Return (X, Y) of the center of cell containing provided text 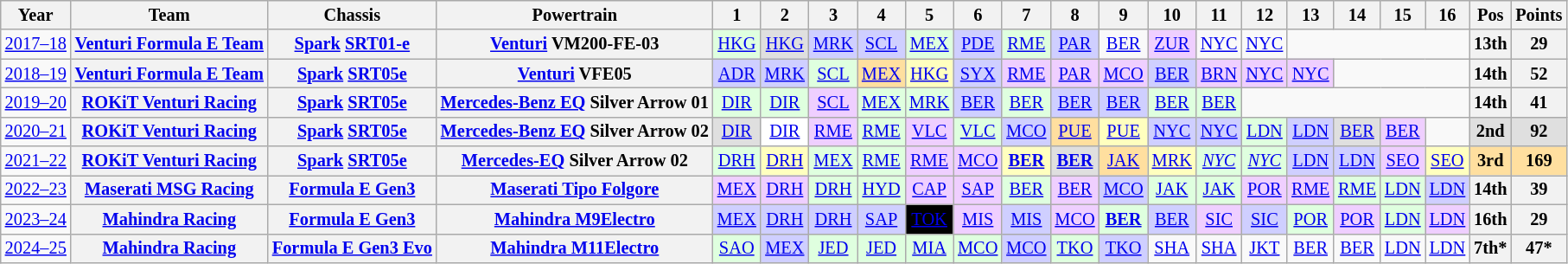
13th (1490, 44)
Venturi VFE05 (575, 74)
2017–18 (36, 44)
169 (1539, 161)
Mercedes-Benz EQ Silver Arrow 02 (575, 132)
ZUR (1172, 44)
2024–25 (36, 248)
Mahindra M11Electro (575, 248)
5 (929, 15)
3 (833, 15)
1 (736, 15)
11 (1219, 15)
3rd (1490, 161)
52 (1539, 74)
7th* (1490, 248)
Year (36, 15)
2019–20 (36, 102)
9 (1124, 15)
2 (785, 15)
TOK (929, 219)
10 (1172, 15)
Venturi VM200-FE-03 (575, 44)
7 (1026, 15)
Maserati MSG Racing (169, 190)
PDE (978, 44)
Mahindra M9Electro (575, 219)
41 (1539, 102)
Powertrain (575, 15)
39 (1539, 190)
SYX (978, 74)
Points (1539, 15)
SAO (736, 248)
2023–24 (36, 219)
MIA (929, 248)
2018–19 (36, 74)
15 (1403, 15)
12 (1265, 15)
6 (978, 15)
8 (1074, 15)
ADR (736, 74)
Spark SRT01-e (353, 44)
92 (1539, 132)
Formula E Gen3 Evo (353, 248)
16 (1448, 15)
2nd (1490, 132)
BRN (1219, 74)
JKT (1265, 248)
13 (1310, 15)
Pos (1490, 15)
2020–21 (36, 132)
16th (1490, 219)
Mercedes-EQ Silver Arrow 02 (575, 161)
Maserati Tipo Folgore (575, 190)
47* (1539, 248)
2022–23 (36, 190)
Chassis (353, 15)
2021–22 (36, 161)
CAP (929, 190)
Team (169, 15)
4 (882, 15)
14 (1357, 15)
Mercedes-Benz EQ Silver Arrow 01 (575, 102)
HYD (882, 190)
